Extract the [x, y] coordinate from the center of the cell holding the provided text.  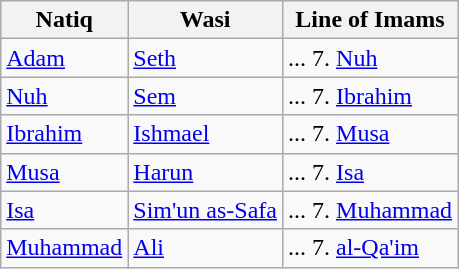
... 7. Isa [370, 172]
Muhammad [64, 248]
Isa [64, 210]
Seth [206, 58]
... 7. Ibrahim [370, 96]
Wasi [206, 20]
... 7. Nuh [370, 58]
Nuh [64, 96]
Ali [206, 248]
... 7. Muhammad [370, 210]
Musa [64, 172]
Ibrahim [64, 134]
... 7. al-Qa'im [370, 248]
Sem [206, 96]
Natiq [64, 20]
Ishmael [206, 134]
Adam [64, 58]
Harun [206, 172]
Line of Imams [370, 20]
Sim'un as-Safa [206, 210]
... 7. Musa [370, 134]
